Return the [X, Y] coordinate for the center point of the cell that contains the specified text.  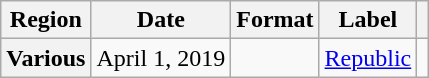
Republic [368, 58]
Label [368, 20]
April 1, 2019 [161, 58]
Various [46, 58]
Format [275, 20]
Region [46, 20]
Date [161, 20]
